Extract the [x, y] coordinate from the center of the cell holding the provided text.  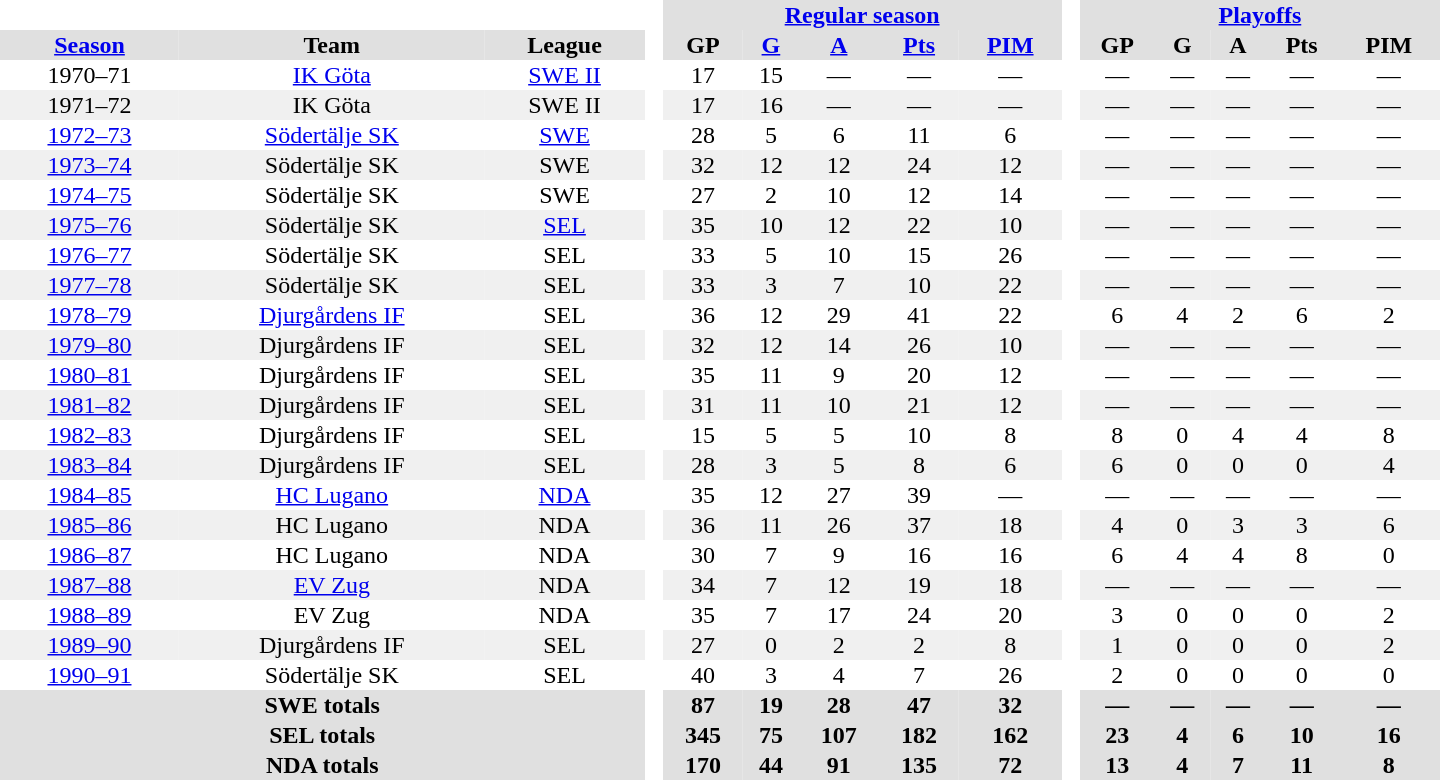
1987–88 [90, 585]
75 [771, 735]
1983–84 [90, 465]
Playoffs [1260, 15]
182 [919, 735]
1984–85 [90, 495]
1985–86 [90, 525]
47 [919, 705]
41 [919, 315]
League [565, 45]
23 [1118, 735]
1971–72 [90, 105]
34 [703, 585]
Regular season [862, 15]
91 [839, 765]
1972–73 [90, 135]
72 [1010, 765]
44 [771, 765]
30 [703, 555]
1974–75 [90, 195]
345 [703, 735]
SWE totals [322, 705]
Season [90, 45]
31 [703, 405]
1977–78 [90, 285]
1976–77 [90, 255]
1980–81 [90, 375]
21 [919, 405]
1973–74 [90, 165]
13 [1118, 765]
87 [703, 705]
1990–91 [90, 675]
40 [703, 675]
1979–80 [90, 345]
1989–90 [90, 645]
107 [839, 735]
NDA totals [322, 765]
1975–76 [90, 225]
1986–87 [90, 555]
29 [839, 315]
37 [919, 525]
1970–71 [90, 75]
1 [1118, 645]
39 [919, 495]
1978–79 [90, 315]
SEL totals [322, 735]
162 [1010, 735]
135 [919, 765]
1981–82 [90, 405]
Team [332, 45]
1988–89 [90, 615]
1982–83 [90, 435]
170 [703, 765]
